Locate the cell with the specified text and output its [x, y] center coordinate. 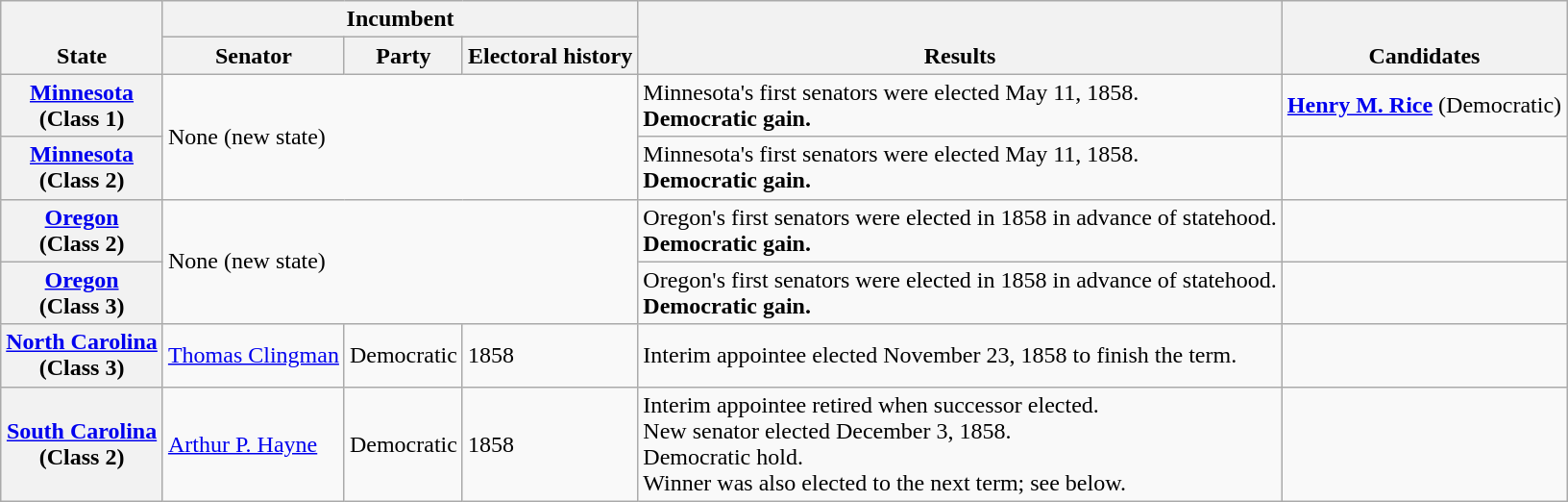
Thomas Clingman [254, 356]
Minnesota(Class 1) [83, 106]
Minnesota(Class 2) [83, 167]
Electoral history [550, 56]
Incumbent [400, 19]
Results [960, 38]
Senator [254, 56]
State [83, 38]
Oregon(Class 2) [83, 231]
Oregon(Class 3) [83, 292]
South Carolina(Class 2) [83, 444]
Henry M. Rice (Democratic) [1424, 106]
Candidates [1424, 38]
Interim appointee elected November 23, 1858 to finish the term. [960, 356]
North Carolina(Class 3) [83, 356]
Arthur P. Hayne [254, 444]
Party [404, 56]
